Output the (X, Y) coordinate of the center of the cell containing the given text.  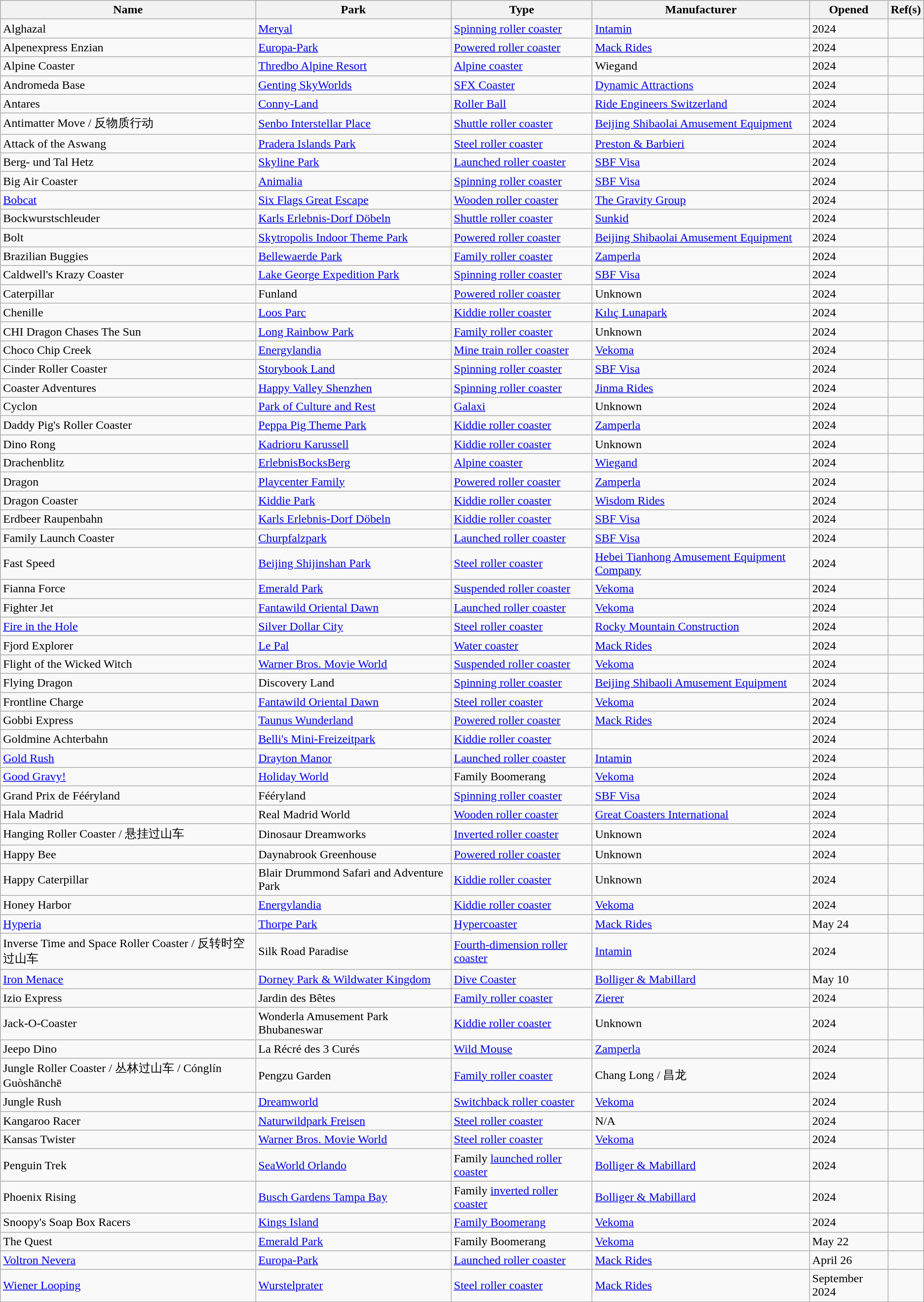
ErlebnisBocksBerg (353, 463)
Thorpe Park (353, 924)
Phoenix Rising (128, 1197)
September 2024 (849, 1285)
Name (128, 10)
The Gravity Group (701, 200)
Dive Coaster (522, 979)
Bolt (128, 237)
Pradera Islands Park (353, 144)
Daddy Pig's Roller Coaster (128, 425)
Fast Speed (128, 564)
Type (522, 10)
Jack-O-Coaster (128, 1024)
Cinder Roller Coaster (128, 369)
May 22 (849, 1241)
Wiener Looping (128, 1285)
Honey Harbor (128, 905)
Naturwildpark Freisen (353, 1121)
Fééryland (353, 796)
Jinma Rides (701, 387)
Fjord Explorer (128, 645)
Flying Dragon (128, 683)
Drachenblitz (128, 463)
Wisdom Rides (701, 500)
Long Rainbow Park (353, 331)
Dinosaur Dreamworks (353, 834)
Park (353, 10)
Switchback roller coaster (522, 1102)
Skyline Park (353, 162)
Churpfalzpark (353, 538)
Inverted roller coaster (522, 834)
April 26 (849, 1260)
Cyclon (128, 407)
Big Air Coaster (128, 181)
Antimatter Move / 反物质行动 (128, 123)
Ref(s) (906, 10)
Goldmine Achterbahn (128, 739)
Family launched roller coaster (522, 1165)
Belli's Mini-Freizeitpark (353, 739)
Grand Prix de Fééryland (128, 796)
Family inverted roller coaster (522, 1197)
Beijing Shijinshan Park (353, 564)
Kansas Twister (128, 1140)
Funland (353, 294)
Antares (128, 104)
Berg- und Tal Hetz (128, 162)
Busch Gardens Tampa Bay (353, 1197)
N/A (701, 1121)
Hanging Roller Coaster / 悬挂过山车 (128, 834)
Hebei Tianhong Amusement Equipment Company (701, 564)
Thredbo Alpine Resort (353, 66)
Good Gravy! (128, 777)
Discovery Land (353, 683)
SeaWorld Orlando (353, 1165)
Jardin des Bêtes (353, 998)
Izio Express (128, 998)
May 24 (849, 924)
Daynabrook Greenhouse (353, 854)
Alpine Coaster (128, 66)
Dino Rong (128, 444)
Happy Bee (128, 854)
Bockwurstschleuder (128, 219)
Preston & Barbieri (701, 144)
Bellewaerde Park (353, 256)
Storybook Land (353, 369)
Roller Ball (522, 104)
Flight of the Wicked Witch (128, 664)
The Quest (128, 1241)
Meryal (353, 29)
Brazilian Buggies (128, 256)
Wurstelprater (353, 1285)
Penguin Trek (128, 1165)
Kılıç Lunapark (701, 312)
Peppa Pig Theme Park (353, 425)
Loos Parc (353, 312)
Dreamworld (353, 1102)
Snoopy's Soap Box Racers (128, 1223)
La Récré des 3 Curés (353, 1049)
Dragon (128, 482)
Jungle Rush (128, 1102)
Conny-Land (353, 104)
Fourth-dimension roller coaster (522, 952)
Senbo Interstellar Place (353, 123)
Kadrioru Karussell (353, 444)
Zierer (701, 998)
Dynamic Attractions (701, 85)
Drayton Manor (353, 758)
Erdbeer Raupenbahn (128, 519)
Gold Rush (128, 758)
Hyperia (128, 924)
Beijing Shibaoli Amusement Equipment (701, 683)
Six Flags Great Escape (353, 200)
Wonderla Amusement Park Bhubaneswar (353, 1024)
Manufacturer (701, 10)
Lake George Expedition Park (353, 275)
Bobcat (128, 200)
Opened (849, 10)
Real Madrid World (353, 814)
Fire in the Hole (128, 626)
Inverse Time and Space Roller Coaster / 反转时空过山车 (128, 952)
Attack of the Aswang (128, 144)
Fianna Force (128, 589)
Skytropolis Indoor Theme Park (353, 237)
Ride Engineers Switzerland (701, 104)
Hala Madrid (128, 814)
Mine train roller coaster (522, 350)
Great Coasters International (701, 814)
Andromeda Base (128, 85)
Kangaroo Racer (128, 1121)
Jeepo Dino (128, 1049)
Park of Culture and Rest (353, 407)
Silver Dollar City (353, 626)
Coaster Adventures (128, 387)
Caldwell's Krazy Coaster (128, 275)
Dragon Coaster (128, 500)
Kiddie Park (353, 500)
Happy Valley Shenzhen (353, 387)
Happy Caterpillar (128, 880)
Voltron Nevera (128, 1260)
Le Pal (353, 645)
Hypercoaster (522, 924)
Fighter Jet (128, 608)
Chang Long / 昌龙 (701, 1075)
Caterpillar (128, 294)
Gobbi Express (128, 721)
Water coaster (522, 645)
Wild Mouse (522, 1049)
Iron Menace (128, 979)
Rocky Mountain Construction (701, 626)
Pengzu Garden (353, 1075)
Family Launch Coaster (128, 538)
Chenille (128, 312)
Alpenexpress Enzian (128, 47)
May 10 (849, 979)
Frontline Charge (128, 701)
Genting SkyWorlds (353, 85)
Taunus Wunderland (353, 721)
Jungle Roller Coaster / 丛林过山车 / Cónglín Guòshānchē (128, 1075)
Blair Drummond Safari and Adventure Park (353, 880)
Choco Chip Creek (128, 350)
Kings Island (353, 1223)
SFX Coaster (522, 85)
Animalia (353, 181)
Silk Road Paradise (353, 952)
CHI Dragon Chases The Sun (128, 331)
Dorney Park & Wildwater Kingdom (353, 979)
Alghazal (128, 29)
Holiday World (353, 777)
Playcenter Family (353, 482)
Sunkid (701, 219)
Galaxi (522, 407)
